Extract the [x, y] coordinate from the center of the cell holding the provided text.  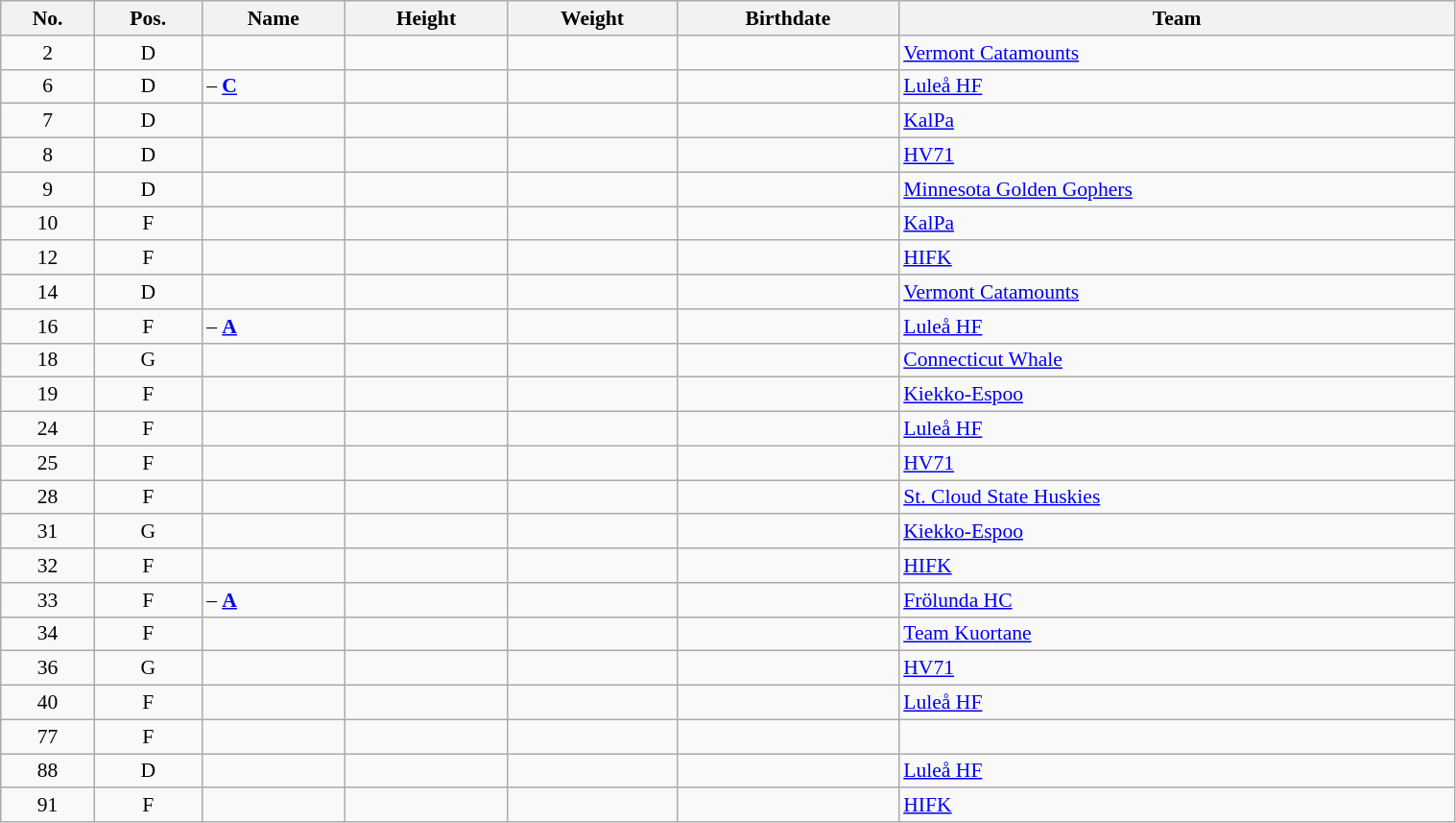
– C [273, 86]
8 [48, 156]
40 [48, 703]
Frölunda HC [1177, 600]
14 [48, 292]
Team [1177, 18]
9 [48, 189]
No. [48, 18]
77 [48, 737]
25 [48, 463]
Minnesota Golden Gophers [1177, 189]
88 [48, 771]
91 [48, 806]
18 [48, 360]
Birthdate [788, 18]
32 [48, 566]
Pos. [148, 18]
Connecticut Whale [1177, 360]
2 [48, 53]
Team Kuortane [1177, 634]
Name [273, 18]
6 [48, 86]
19 [48, 395]
Height [426, 18]
36 [48, 668]
34 [48, 634]
10 [48, 224]
33 [48, 600]
7 [48, 121]
12 [48, 258]
28 [48, 497]
31 [48, 532]
24 [48, 429]
Weight [591, 18]
St. Cloud State Huskies [1177, 497]
16 [48, 327]
